Extract the [x, y] coordinate from the center of the cell holding the provided text.  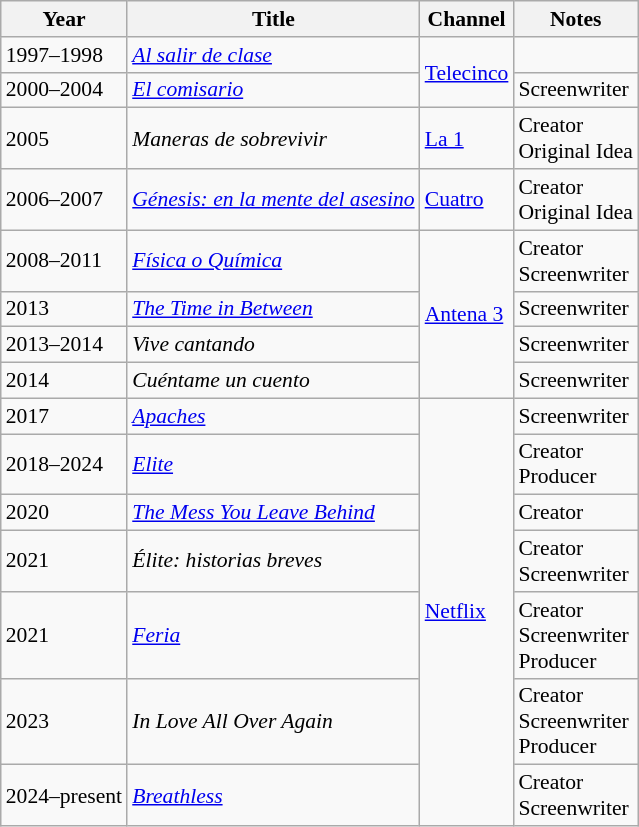
Élite: historias breves [273, 562]
Antena 3 [467, 314]
2006–2007 [64, 200]
2013 [64, 309]
2013–2014 [64, 345]
Telecinco [467, 72]
CreatorProducer [576, 464]
2008–2011 [64, 260]
2020 [64, 513]
1997–1998 [64, 55]
Notes [576, 19]
El comisario [273, 90]
2017 [64, 416]
2023 [64, 722]
2024–present [64, 796]
The Time in Between [273, 309]
Física o Química [273, 260]
In Love All Over Again [273, 722]
Apaches [273, 416]
Cuéntame un cuento [273, 381]
Creator [576, 513]
2000–2004 [64, 90]
2014 [64, 381]
Netflix [467, 612]
The Mess You Leave Behind [273, 513]
2018–2024 [64, 464]
Maneras de sobrevivir [273, 138]
Feria [273, 636]
Channel [467, 19]
2005 [64, 138]
Génesis: en la mente del asesino [273, 200]
Cuatro [467, 200]
Al salir de clase [273, 55]
Elite [273, 464]
Vive cantando [273, 345]
Breathless [273, 796]
La 1 [467, 138]
Title [273, 19]
Year [64, 19]
